Search for the cell housing the specified text and yield its (x, y) center coordinate. 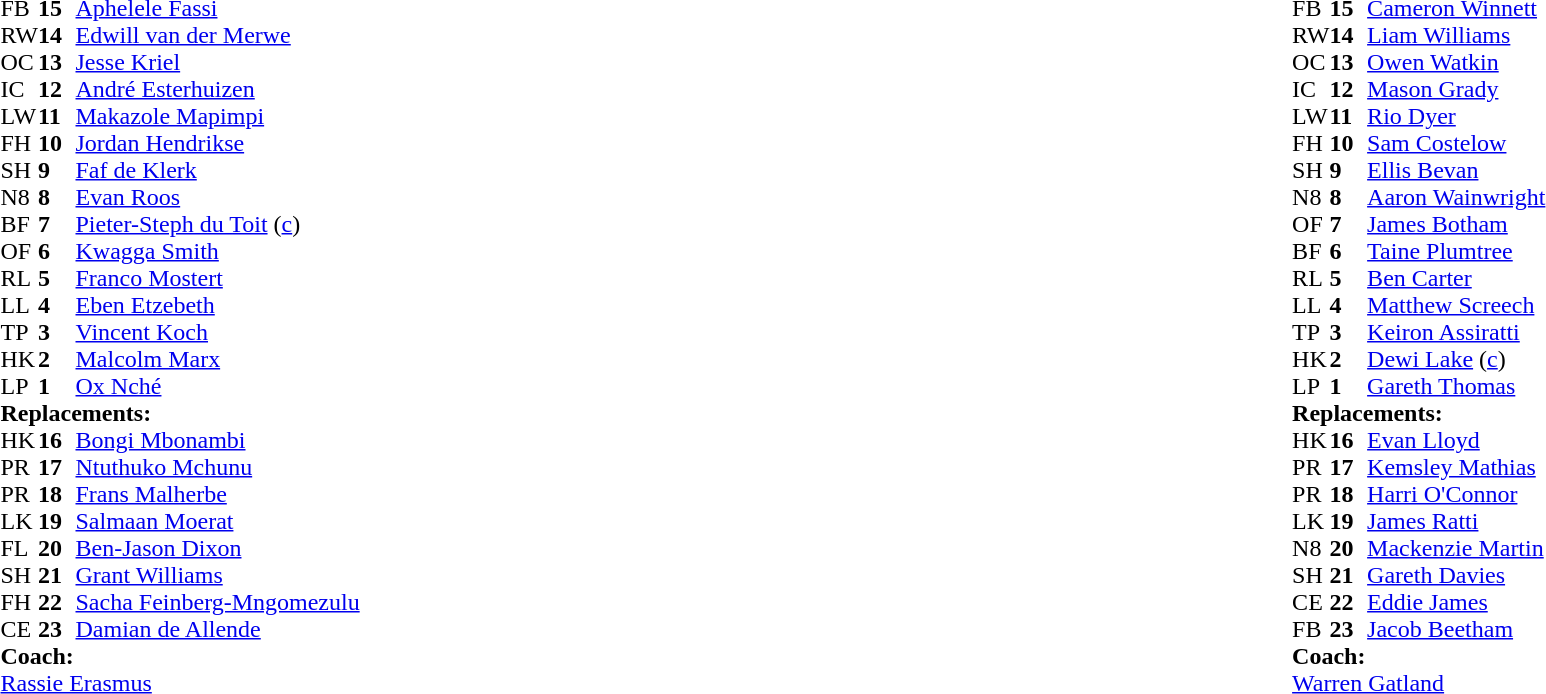
Mason Grady (1456, 90)
Jordan Hendrikse (218, 144)
Liam Williams (1456, 36)
Rio Dyer (1456, 116)
FL (19, 548)
Bongi Mbonambi (218, 440)
Sacha Feinberg-Mngomezulu (218, 602)
James Botham (1456, 224)
Ntuthuko Mchunu (218, 468)
Eben Etzebeth (218, 306)
Malcolm Marx (218, 360)
Frans Malherbe (218, 494)
Damian de Allende (218, 630)
Keiron Assiratti (1456, 332)
André Esterhuizen (218, 90)
Taine Plumtree (1456, 252)
Evan Roos (218, 198)
Gareth Thomas (1456, 386)
Aaron Wainwright (1456, 198)
Ox Nché (218, 386)
Ben Carter (1456, 278)
Franco Mostert (218, 278)
Pieter-Steph du Toit (c) (218, 224)
Kwagga Smith (218, 252)
Owen Watkin (1456, 62)
FB (1311, 630)
Gareth Davies (1456, 576)
Ben-Jason Dixon (218, 548)
Eddie James (1456, 602)
Ellis Bevan (1456, 170)
Edwill van der Merwe (218, 36)
James Ratti (1456, 522)
Makazole Mapimpi (218, 116)
Dewi Lake (c) (1456, 360)
Jesse Kriel (218, 62)
Sam Costelow (1456, 144)
Evan Lloyd (1456, 440)
Jacob Beetham (1456, 630)
Mackenzie Martin (1456, 548)
Harri O'Connor (1456, 494)
Salmaan Moerat (218, 522)
Faf de Klerk (218, 170)
Kemsley Mathias (1456, 468)
Matthew Screech (1456, 306)
Vincent Koch (218, 332)
Grant Williams (218, 576)
